Extract the [X, Y] coordinate from the center of the cell holding the provided text.  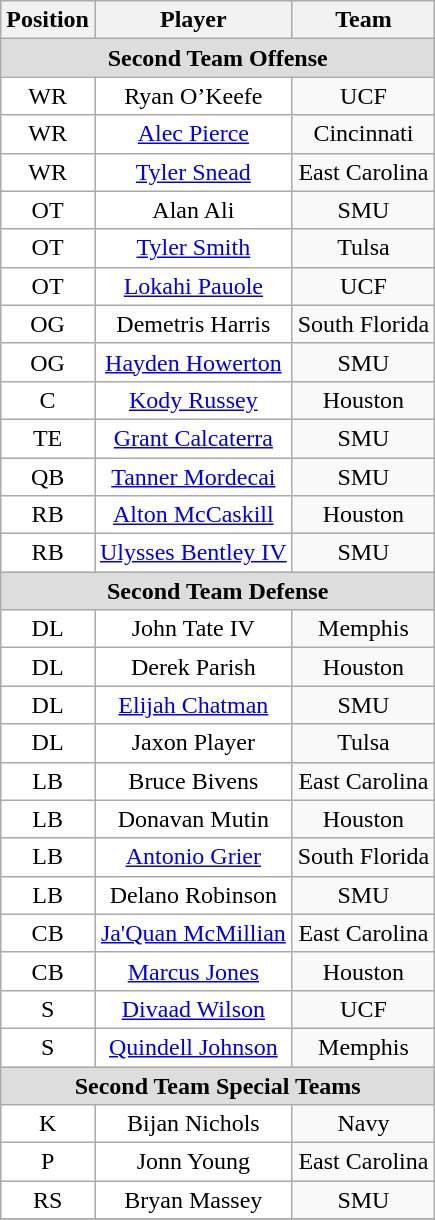
Position [48, 20]
Derek Parish [193, 667]
Tyler Smith [193, 248]
Antonio Grier [193, 857]
Ulysses Bentley IV [193, 553]
Demetris Harris [193, 324]
Grant Calcaterra [193, 438]
Hayden Howerton [193, 362]
Elijah Chatman [193, 705]
Jaxon Player [193, 743]
Divaad Wilson [193, 1009]
Second Team Special Teams [218, 1085]
TE [48, 438]
Bruce Bivens [193, 781]
Bryan Massey [193, 1200]
Navy [363, 1124]
Jonn Young [193, 1162]
RS [48, 1200]
Ja'Quan McMillian [193, 933]
Quindell Johnson [193, 1047]
Team [363, 20]
C [48, 400]
Donavan Mutin [193, 819]
Second Team Defense [218, 591]
Ryan O’Keefe [193, 96]
Player [193, 20]
Delano Robinson [193, 895]
Bijan Nichols [193, 1124]
Alton McCaskill [193, 515]
K [48, 1124]
Marcus Jones [193, 971]
Cincinnati [363, 134]
P [48, 1162]
Second Team Offense [218, 58]
Tyler Snead [193, 172]
QB [48, 477]
Lokahi Pauole [193, 286]
Alec Pierce [193, 134]
Alan Ali [193, 210]
Kody Russey [193, 400]
John Tate IV [193, 629]
Tanner Mordecai [193, 477]
